Return the (X, Y) coordinate for the center point of the cell that contains the specified text.  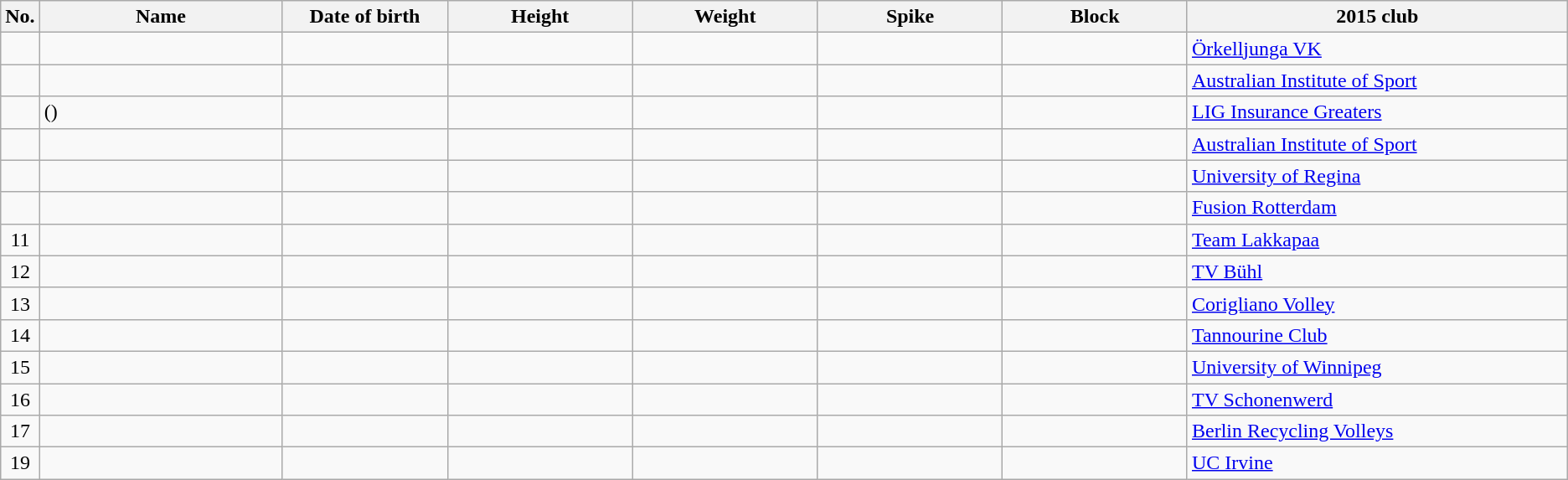
Örkelljunga VK (1377, 49)
No. (20, 17)
13 (20, 303)
2015 club (1377, 17)
16 (20, 400)
Berlin Recycling Volleys (1377, 431)
15 (20, 367)
Fusion Rotterdam (1377, 208)
Spike (910, 17)
Weight (725, 17)
University of Winnipeg (1377, 367)
Date of birth (365, 17)
19 (20, 463)
Height (539, 17)
Corigliano Volley (1377, 303)
TV Bühl (1377, 271)
11 (20, 240)
TV Schonenwerd (1377, 400)
Team Lakkapaa (1377, 240)
Block (1096, 17)
Name (161, 17)
University of Regina (1377, 176)
() (161, 112)
17 (20, 431)
14 (20, 335)
12 (20, 271)
LIG Insurance Greaters (1377, 112)
Tannourine Club (1377, 335)
UC Irvine (1377, 463)
